Determine the [X, Y] coordinate at the center of the cell enclosing the given text.  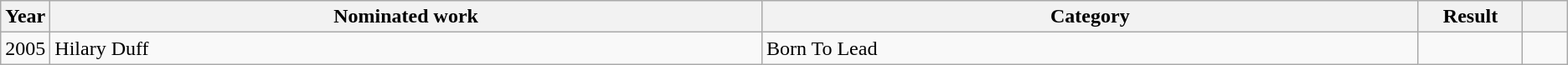
Result [1471, 17]
2005 [25, 48]
Category [1090, 17]
Year [25, 17]
Born To Lead [1090, 48]
Nominated work [406, 17]
Hilary Duff [406, 48]
